Return (x, y) of the center of cell containing provided text 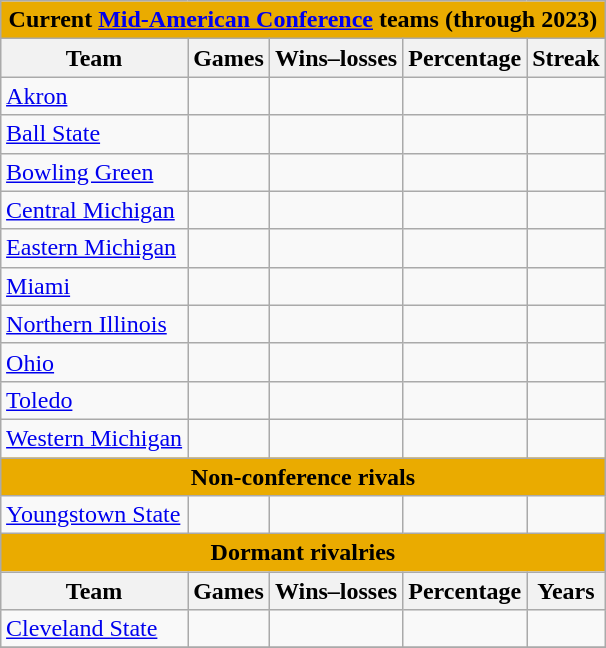
Dormant rivalries (304, 553)
Toledo (94, 400)
Eastern Michigan (94, 248)
Ohio (94, 362)
Northern Illinois (94, 324)
Central Michigan (94, 210)
Non-conference rivals (304, 477)
Akron (94, 96)
Current Mid-American Conference teams (through 2023) (304, 20)
Cleveland State (94, 629)
Years (566, 591)
Bowling Green (94, 172)
Western Michigan (94, 438)
Ball State (94, 134)
Miami (94, 286)
Streak (566, 58)
Youngstown State (94, 515)
